Return the [X, Y] coordinate for the center point of the cell that contains the specified text.  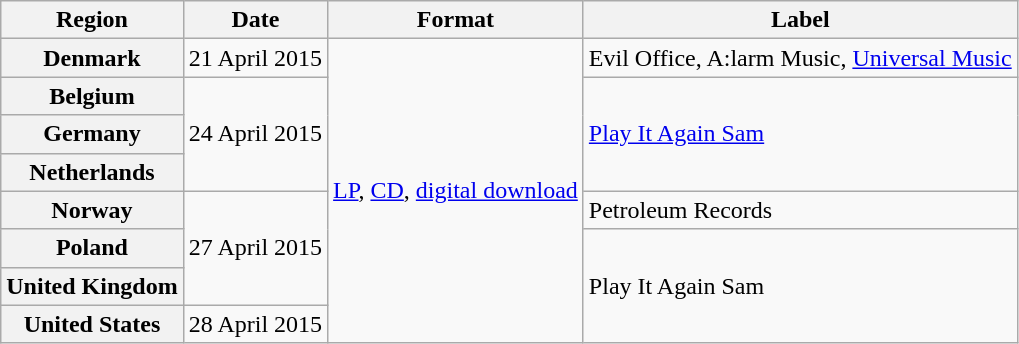
Norway [92, 210]
United States [92, 324]
Format [456, 20]
24 April 2015 [255, 134]
Petroleum Records [800, 210]
Germany [92, 134]
Netherlands [92, 172]
Date [255, 20]
21 April 2015 [255, 58]
Denmark [92, 58]
28 April 2015 [255, 324]
27 April 2015 [255, 248]
Region [92, 20]
Poland [92, 248]
United Kingdom [92, 286]
Evil Office, A:larm Music, Universal Music [800, 58]
LP, CD, digital download [456, 191]
Label [800, 20]
Belgium [92, 96]
